Output the (x, y) coordinate of the center of the cell containing the given text.  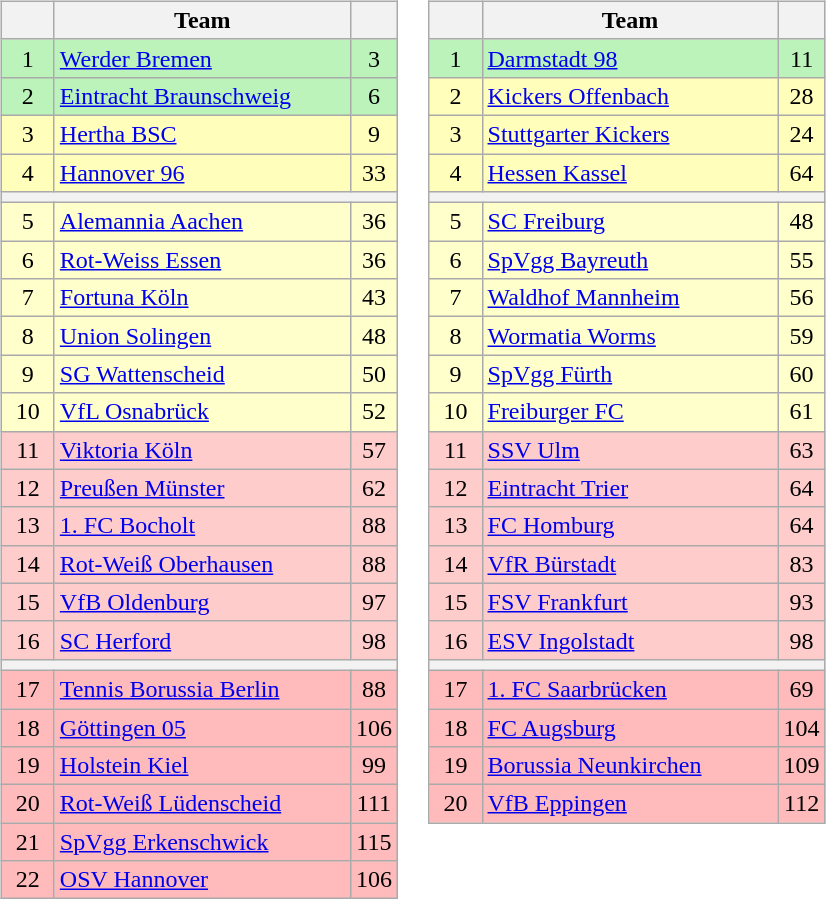
69 (802, 689)
Alemannia Aachen (202, 222)
Kickers Offenbach (630, 96)
99 (374, 766)
Eintracht Trier (630, 488)
SpVgg Fürth (630, 374)
93 (802, 602)
FSV Frankfurt (630, 602)
62 (374, 488)
Stuttgarter Kickers (630, 134)
Hannover 96 (202, 173)
57 (374, 450)
Rot-Weiss Essen (202, 260)
Göttingen 05 (202, 727)
SG Wattenscheid (202, 374)
OSV Hannover (202, 880)
55 (802, 260)
60 (802, 374)
43 (374, 298)
Tennis Borussia Berlin (202, 689)
Preußen Münster (202, 488)
1. FC Bocholt (202, 526)
56 (802, 298)
83 (802, 564)
28 (802, 96)
Fortuna Köln (202, 298)
SC Herford (202, 640)
Darmstadt 98 (630, 58)
97 (374, 602)
SpVgg Bayreuth (630, 260)
111 (374, 804)
Borussia Neunkirchen (630, 766)
22 (28, 880)
SSV Ulm (630, 450)
ESV Ingolstadt (630, 640)
52 (374, 412)
Wormatia Worms (630, 336)
24 (802, 134)
50 (374, 374)
SpVgg Erkenschwick (202, 842)
Viktoria Köln (202, 450)
Hertha BSC (202, 134)
FC Homburg (630, 526)
33 (374, 173)
Freiburger FC (630, 412)
VfB Eppingen (630, 804)
Hessen Kassel (630, 173)
109 (802, 766)
VfB Oldenburg (202, 602)
115 (374, 842)
112 (802, 804)
Rot-Weiß Lüdenscheid (202, 804)
Rot-Weiß Oberhausen (202, 564)
SC Freiburg (630, 222)
Waldhof Mannheim (630, 298)
104 (802, 727)
Holstein Kiel (202, 766)
21 (28, 842)
Eintracht Braunschweig (202, 96)
VfL Osnabrück (202, 412)
59 (802, 336)
FC Augsburg (630, 727)
1. FC Saarbrücken (630, 689)
63 (802, 450)
61 (802, 412)
Union Solingen (202, 336)
Werder Bremen (202, 58)
VfR Bürstadt (630, 564)
